Provide the [X, Y] coordinate of the cell's center where the given text is located.  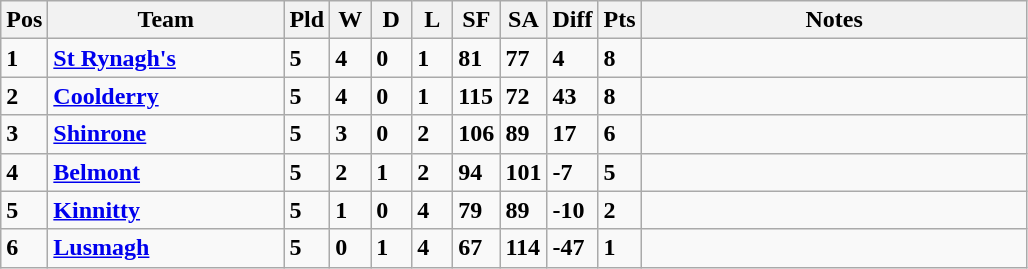
L [432, 20]
St Rynagh's [166, 58]
SA [524, 20]
-7 [572, 172]
81 [476, 58]
72 [524, 96]
94 [476, 172]
Notes [834, 20]
115 [476, 96]
114 [524, 248]
Pos [24, 20]
-47 [572, 248]
17 [572, 134]
Lusmagh [166, 248]
106 [476, 134]
Shinrone [166, 134]
Kinnitty [166, 210]
SF [476, 20]
79 [476, 210]
Coolderry [166, 96]
-10 [572, 210]
Pts [620, 20]
Team [166, 20]
67 [476, 248]
43 [572, 96]
Belmont [166, 172]
D [392, 20]
77 [524, 58]
W [350, 20]
Pld [307, 20]
101 [524, 172]
Diff [572, 20]
